Provide the (x, y) coordinate of the cell's center where the given text is located.  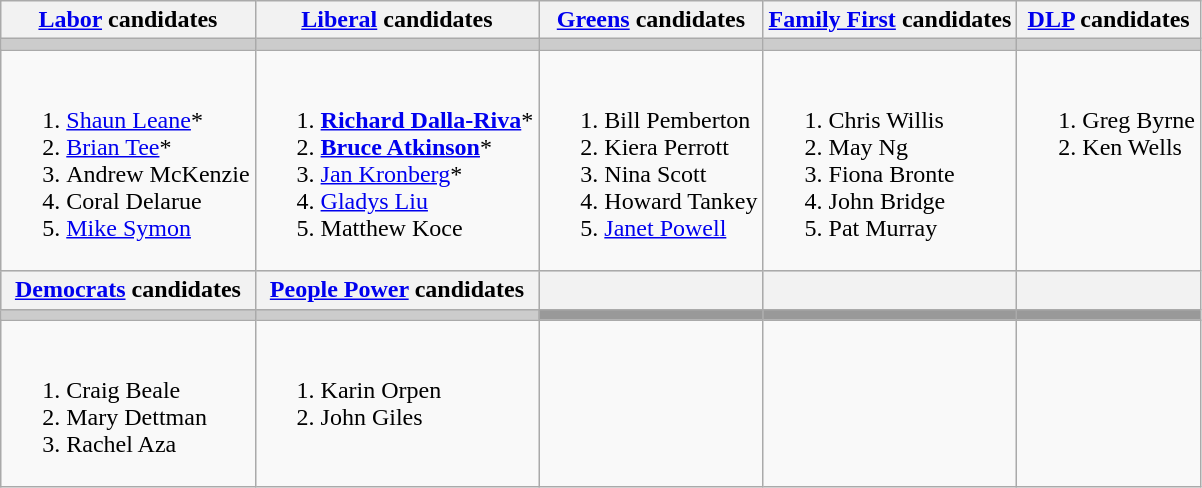
Karin OrpenJohn Giles (397, 404)
DLP candidates (1109, 20)
Democrats candidates (128, 290)
Chris WillisMay NgFiona BronteJohn BridgePat Murray (890, 160)
Richard Dalla-Riva*Bruce Atkinson*Jan Kronberg*Gladys LiuMatthew Koce (397, 160)
Liberal candidates (397, 20)
Shaun Leane*Brian Tee*Andrew McKenzieCoral DelarueMike Symon (128, 160)
Greens candidates (651, 20)
People Power candidates (397, 290)
Greg ByrneKen Wells (1109, 160)
Bill PembertonKiera PerrottNina ScottHoward TankeyJanet Powell (651, 160)
Family First candidates (890, 20)
Labor candidates (128, 20)
Craig BealeMary DettmanRachel Aza (128, 404)
